Extract the [x, y] coordinate from the center of the cell holding the provided text.  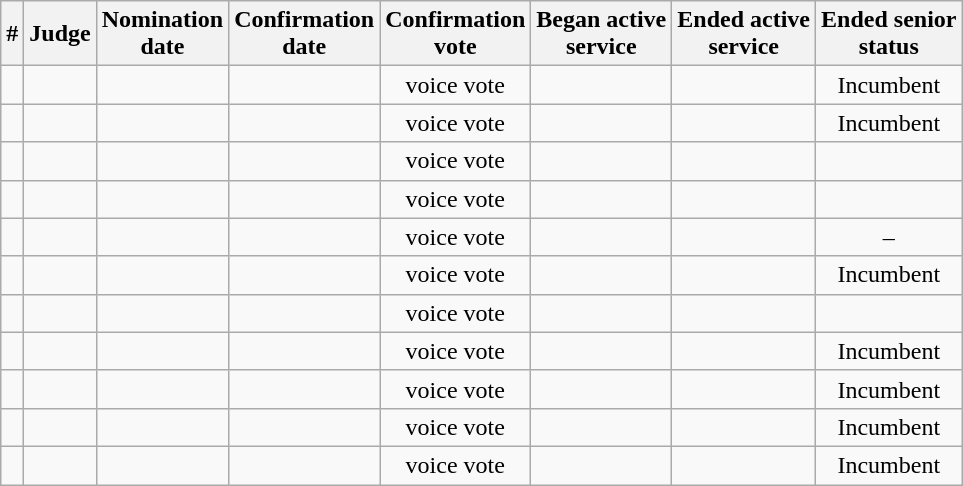
Confirmationdate [304, 34]
Judge [60, 34]
# [12, 34]
Nominationdate [162, 34]
Ended seniorstatus [889, 34]
Began activeservice [602, 34]
Confirmationvote [456, 34]
Ended activeservice [744, 34]
– [889, 237]
